Return the (X, Y) coordinate for the center point of the cell that contains the specified text.  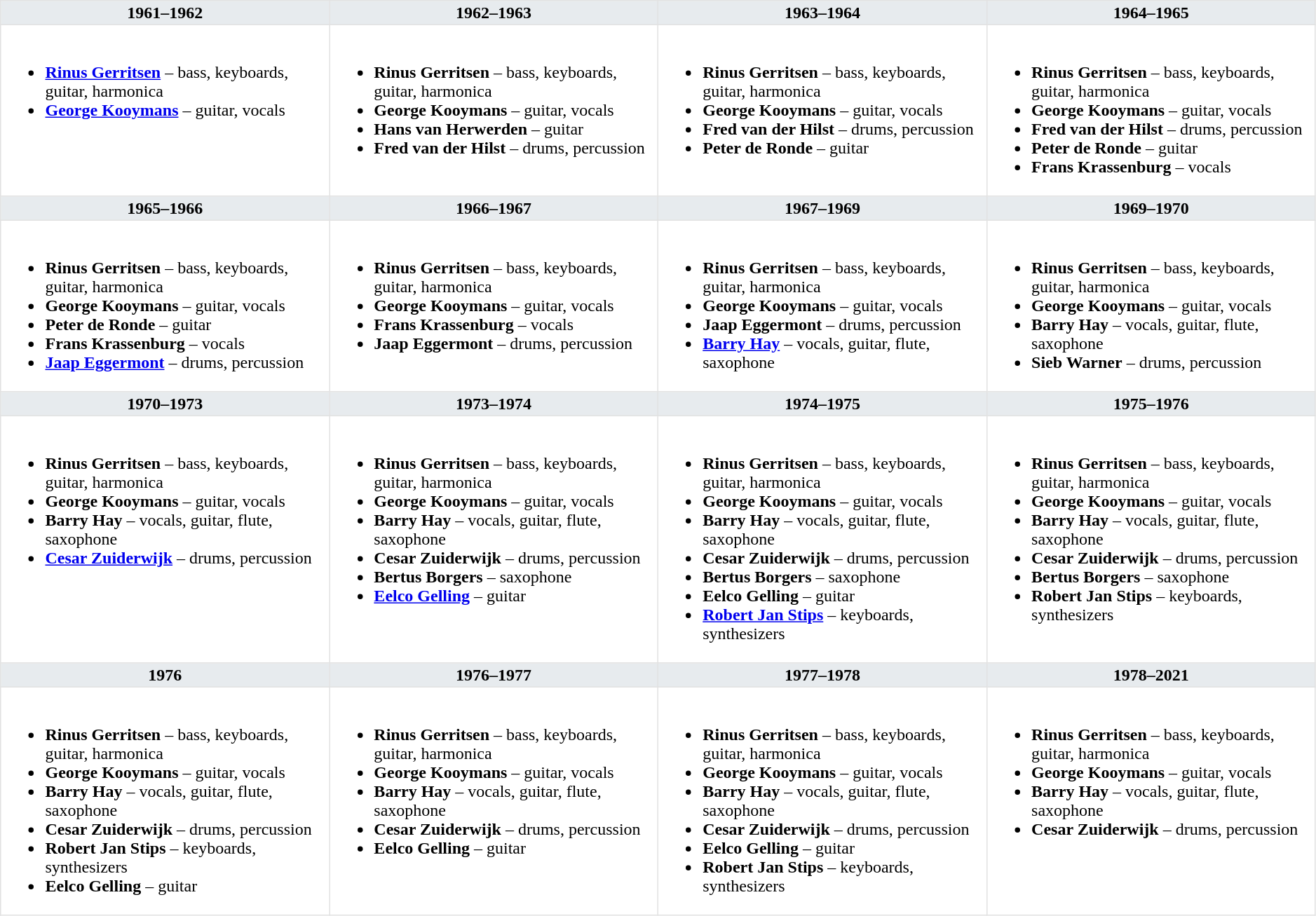
1974–1975 (822, 404)
1963–1964 (822, 13)
1967–1969 (822, 208)
Rinus Gerritsen – bass, keyboards, guitar, harmonicaGeorge Kooymans – guitar, vocals (165, 110)
Rinus Gerritsen – bass, keyboards, guitar, harmonicaGeorge Kooymans – guitar, vocalsFred van der Hilst – drums, percussionPeter de Ronde – guitar (822, 110)
1977–1978 (822, 675)
1965–1966 (165, 208)
1961–1962 (165, 13)
1970–1973 (165, 404)
Rinus Gerritsen – bass, keyboards, guitar, harmonicaGeorge Kooymans – guitar, vocalsHans van Herwerden – guitarFred van der Hilst – drums, percussion (494, 110)
1969–1970 (1151, 208)
1978–2021 (1151, 675)
1976 (165, 675)
1973–1974 (494, 404)
1976–1977 (494, 675)
1975–1976 (1151, 404)
1964–1965 (1151, 13)
Rinus Gerritsen – bass, keyboards, guitar, harmonicaGeorge Kooymans – guitar, vocalsFrans Krassenburg – vocalsJaap Eggermont – drums, percussion (494, 306)
1966–1967 (494, 208)
1962–1963 (494, 13)
